Determine the [X, Y] coordinate at the center of the cell enclosing the given text.  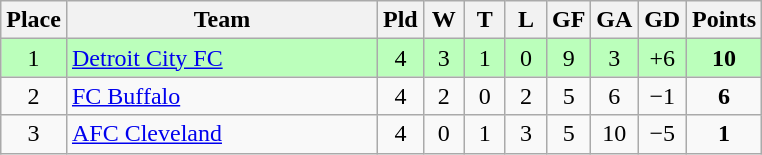
Pld [401, 20]
9 [568, 58]
L [526, 20]
Place [34, 20]
+6 [662, 58]
GF [568, 20]
Points [724, 20]
W [444, 20]
GA [614, 20]
FC Buffalo [222, 96]
GD [662, 20]
−5 [662, 134]
AFC Cleveland [222, 134]
T [484, 20]
−1 [662, 96]
Team [222, 20]
Detroit City FC [222, 58]
